From the cell containing the given text, extract its center point as [x, y] coordinate. 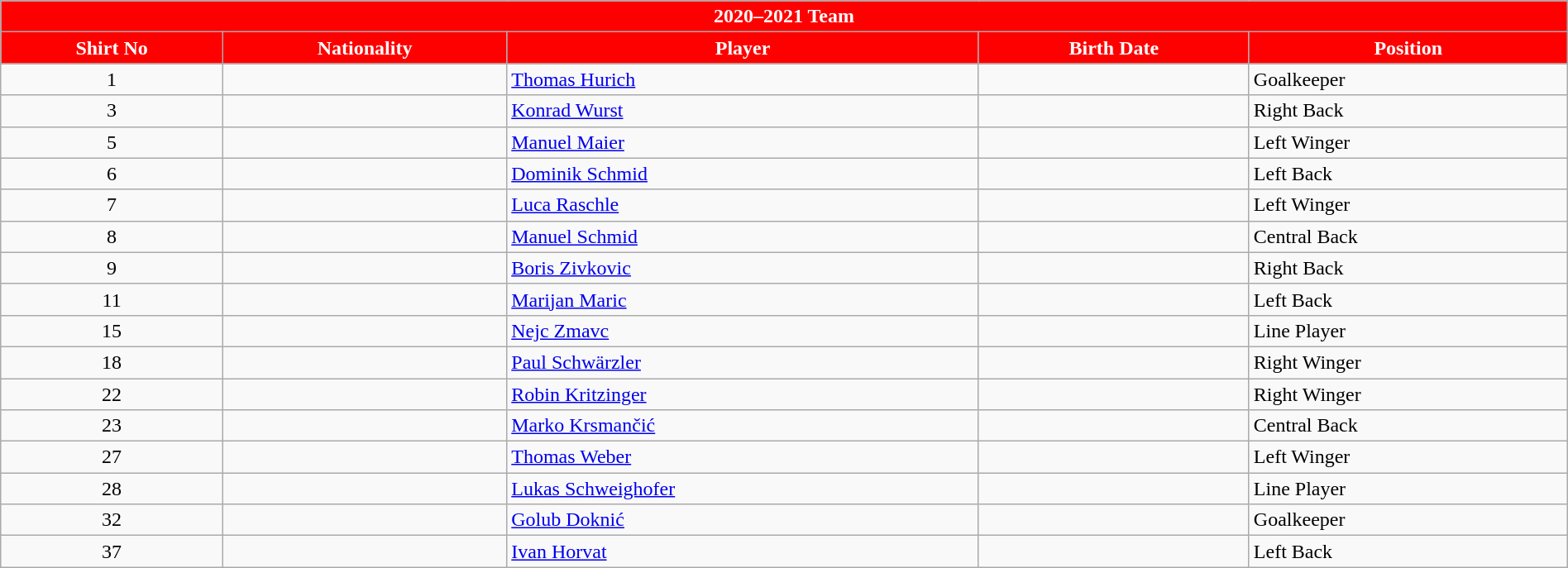
Ivan Horvat [743, 551]
Konrad Wurst [743, 111]
Marko Krsmančić [743, 426]
Robin Kritzinger [743, 394]
Boris Zivkovic [743, 268]
Manuel Maier [743, 142]
28 [112, 489]
2020–2021 Team [784, 17]
1 [112, 79]
22 [112, 394]
9 [112, 268]
Thomas Hurich [743, 79]
Lukas Schweighofer [743, 489]
27 [112, 457]
8 [112, 236]
Position [1408, 48]
Dominik Schmid [743, 174]
23 [112, 426]
6 [112, 174]
Player [743, 48]
Manuel Schmid [743, 236]
Nationality [364, 48]
Thomas Weber [743, 457]
18 [112, 362]
Marijan Maric [743, 299]
7 [112, 205]
32 [112, 520]
15 [112, 331]
11 [112, 299]
Birth Date [1113, 48]
Nejc Zmavc [743, 331]
Paul Schwärzler [743, 362]
Luca Raschle [743, 205]
37 [112, 551]
5 [112, 142]
3 [112, 111]
Shirt No [112, 48]
Golub Doknić [743, 520]
